Provide the (X, Y) coordinate of the cell's center where the given text is located.  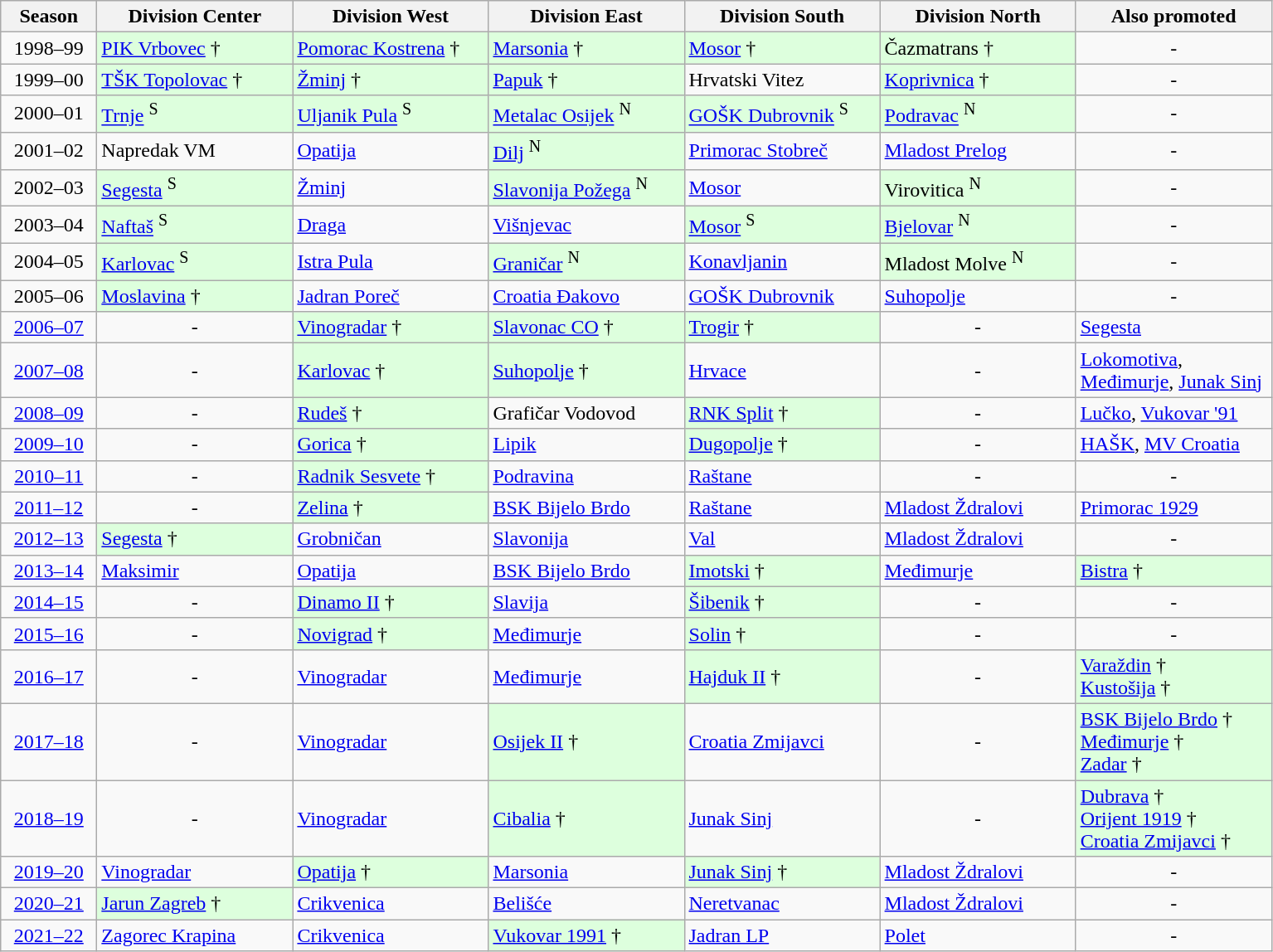
Lipik (586, 444)
Metalac Osijek N (586, 114)
2018–19 (49, 818)
Dubrava †Orijent 1919 †Croatia Zmijavci † (1173, 818)
Novigrad † (391, 634)
2012–13 (49, 539)
Primorac 1929 (1173, 508)
Slavonija Požega N (586, 187)
2004–05 (49, 262)
Šibenik † (782, 602)
Trogir † (782, 328)
Maksimir (195, 571)
2011–12 (49, 508)
Primorac Stobreč (782, 151)
2000–01 (49, 114)
Imotski † (782, 571)
Season (49, 17)
2007–08 (49, 370)
Cibalia † (586, 818)
Dilj N (586, 151)
Junak Sinj † (782, 872)
2016–17 (49, 677)
Virovitica N (978, 187)
Dugopolje † (782, 444)
Bjelovar N (978, 226)
Uljanik Pula S (391, 114)
Naftaš S (195, 226)
Moslavina † (195, 296)
2010–11 (49, 476)
TŠK Topolovac † (195, 80)
Mosor (782, 187)
2001–02 (49, 151)
Junak Sinj (782, 818)
1999–00 (49, 80)
2021–22 (49, 935)
PIK Vrbovec † (195, 48)
HAŠK, MV Croatia (1173, 444)
2008–09 (49, 413)
Graničar N (586, 262)
Žminj † (391, 80)
2002–03 (49, 187)
Varaždin †Kustošija † (1173, 677)
Suhopolje † (586, 370)
Višnjevac (586, 226)
Mladost Prelog (978, 151)
Koprivnica † (978, 80)
Division North (978, 17)
Trnje S (195, 114)
Pomorac Kostrena † (391, 48)
Zelina † (391, 508)
BSK Bijelo Brdo †Međimurje †Zadar † (1173, 741)
Marsonia † (586, 48)
1998–99 (49, 48)
Hrvace (782, 370)
Karlovac † (391, 370)
Polet (978, 935)
Marsonia (586, 872)
Grafičar Vodovod (586, 413)
GOŠK Dubrovnik S (782, 114)
Grobničan (391, 539)
Jadran LP (782, 935)
Mladost Molve N (978, 262)
Slavonac CO † (586, 328)
Val (782, 539)
Neretvanac (782, 904)
Segesta (1173, 328)
2015–16 (49, 634)
Solin † (782, 634)
Slavija (586, 602)
Bistra † (1173, 571)
Karlovac S (195, 262)
2017–18 (49, 741)
Hrvatski Vitez (782, 80)
Radnik Sesvete † (391, 476)
Papuk † (586, 80)
Podravac N (978, 114)
Belišće (586, 904)
Čazmatrans † (978, 48)
Division West (391, 17)
Osijek II † (586, 741)
Vukovar 1991 † (586, 935)
RNK Split † (782, 413)
Napredak VM (195, 151)
Podravina (586, 476)
Lučko, Vukovar '91 (1173, 413)
Division South (782, 17)
Division Center (195, 17)
Žminj (391, 187)
2020–21 (49, 904)
Konavljanin (782, 262)
Jadran Poreč (391, 296)
Segesta † (195, 539)
Jarun Zagreb † (195, 904)
Hajduk II † (782, 677)
Vinogradar † (391, 328)
2003–04 (49, 226)
Dinamo II † (391, 602)
2005–06 (49, 296)
Suhopolje (978, 296)
2006–07 (49, 328)
Lokomotiva, Međimurje, Junak Sinj (1173, 370)
Also promoted (1173, 17)
Division East (586, 17)
GOŠK Dubrovnik (782, 296)
2009–10 (49, 444)
Zagorec Krapina (195, 935)
Draga (391, 226)
Mosor S (782, 226)
2014–15 (49, 602)
Segesta S (195, 187)
Gorica † (391, 444)
Croatia Đakovo (586, 296)
Mosor † (782, 48)
Slavonija (586, 539)
Opatija † (391, 872)
Croatia Zmijavci (782, 741)
2013–14 (49, 571)
Istra Pula (391, 262)
Rudeš † (391, 413)
2019–20 (49, 872)
